Determine the (X, Y) coordinate at the center of the cell enclosing the given text.  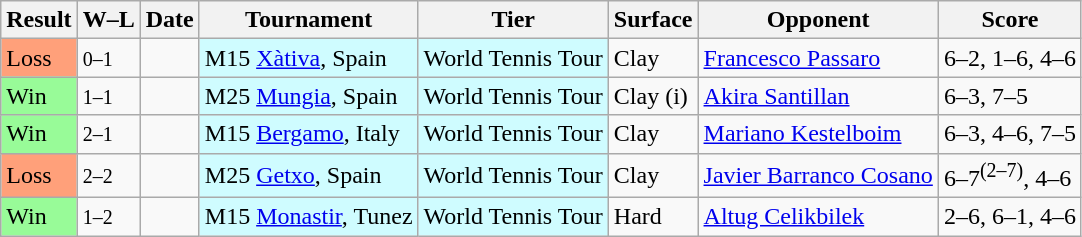
Altug Celikbilek (818, 217)
M15 Xàtiva, Spain (308, 58)
W–L (108, 20)
M15 Monastir, Tunez (308, 217)
6–2, 1–6, 4–6 (1010, 58)
Score (1010, 20)
M25 Mungia, Spain (308, 96)
M25 Getxo, Spain (308, 176)
Mariano Kestelboim (818, 134)
1–2 (108, 217)
Opponent (818, 20)
Francesco Passaro (818, 58)
2–1 (108, 134)
2–6, 6–1, 4–6 (1010, 217)
2–2 (108, 176)
Tournament (308, 20)
6–3, 4–6, 7–5 (1010, 134)
6–7(2–7), 4–6 (1010, 176)
Date (170, 20)
1–1 (108, 96)
Clay (i) (653, 96)
Surface (653, 20)
0–1 (108, 58)
Javier Barranco Cosano (818, 176)
Akira Santillan (818, 96)
6–3, 7–5 (1010, 96)
Hard (653, 217)
Tier (513, 20)
M15 Bergamo, Italy (308, 134)
Result (39, 20)
